Return the (X, Y) coordinate for the center point of the cell that contains the specified text.  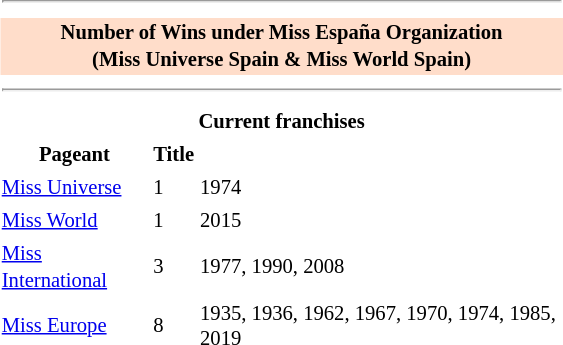
Current franchises (282, 122)
2015 (381, 220)
3 (174, 266)
1974 (381, 187)
Miss Universe (74, 187)
Number of Wins under Miss España Organization(Miss Universe Spain & Miss World Spain) (282, 46)
Miss International (74, 266)
Miss World (74, 220)
1977, 1990, 2008 (381, 266)
Pageant (74, 155)
Title (174, 155)
